For the text-containing cell, return its midpoint in (x, y) coordinate format. 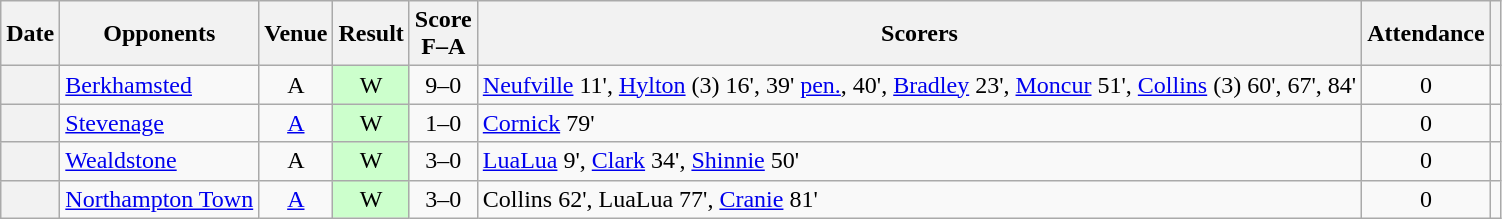
Result (371, 34)
LuaLua 9', Clark 34', Shinnie 50' (919, 161)
Collins 62', LuaLua 77', Cranie 81' (919, 199)
Scorers (919, 34)
Date (30, 34)
Opponents (160, 34)
Wealdstone (160, 161)
Cornick 79' (919, 123)
Northampton Town (160, 199)
Berkhamsted (160, 85)
9–0 (443, 85)
Neufville 11', Hylton (3) 16', 39' pen., 40', Bradley 23', Moncur 51', Collins (3) 60', 67', 84' (919, 85)
Stevenage (160, 123)
Attendance (1426, 34)
Venue (296, 34)
ScoreF–A (443, 34)
1–0 (443, 123)
